From the cell containing the given text, extract its center point as (X, Y) coordinate. 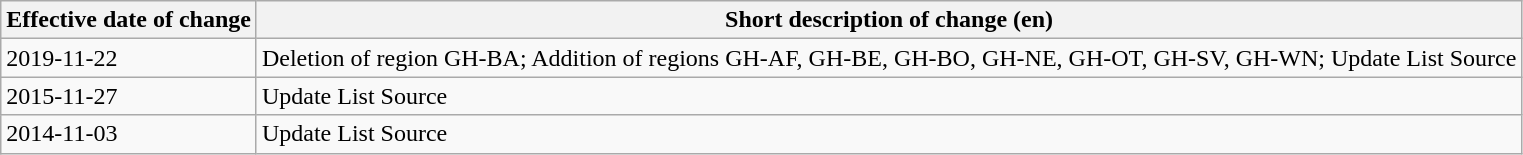
2015-11-27 (129, 96)
2014-11-03 (129, 134)
2019-11-22 (129, 58)
Effective date of change (129, 20)
Deletion of region GH-BA; Addition of regions GH-AF, GH-BE, GH-BO, GH-NE, GH-OT, GH-SV, GH-WN; Update List Source (888, 58)
Short description of change (en) (888, 20)
